Return [x, y] of the center of cell containing provided text 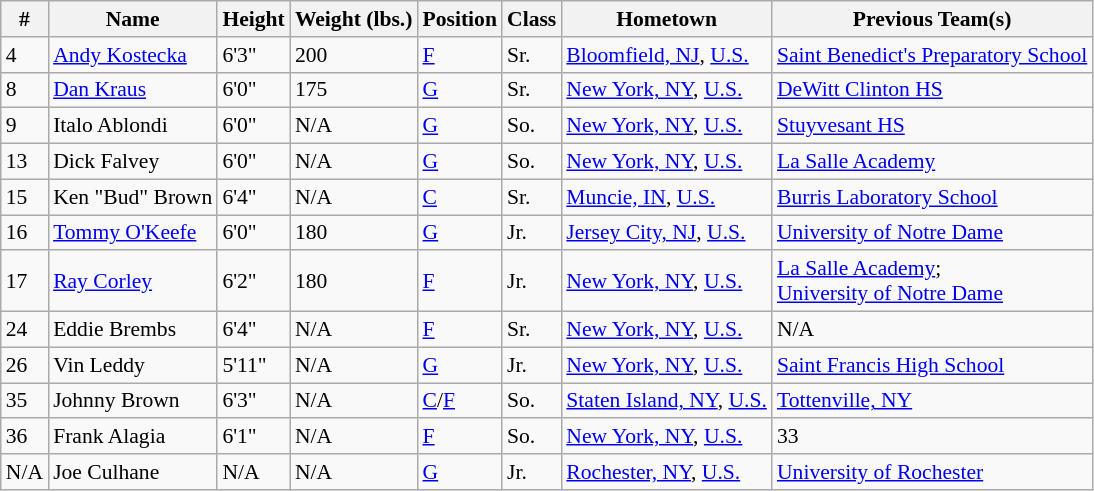
17 [24, 282]
13 [24, 162]
Dick Falvey [132, 162]
200 [354, 55]
36 [24, 437]
6'1" [253, 437]
C/F [459, 401]
Dan Kraus [132, 90]
9 [24, 126]
Muncie, IN, U.S. [666, 197]
Frank Alagia [132, 437]
DeWitt Clinton HS [932, 90]
15 [24, 197]
Staten Island, NY, U.S. [666, 401]
Rochester, NY, U.S. [666, 472]
Name [132, 19]
4 [24, 55]
University of Rochester [932, 472]
Joe Culhane [132, 472]
Ken "Bud" Brown [132, 197]
Ray Corley [132, 282]
175 [354, 90]
Previous Team(s) [932, 19]
16 [24, 233]
6'2" [253, 282]
Tommy O'Keefe [132, 233]
Bloomfield, NJ, U.S. [666, 55]
Italo Ablondi [132, 126]
Burris Laboratory School [932, 197]
Eddie Brembs [132, 330]
Saint Francis High School [932, 365]
Class [532, 19]
24 [24, 330]
Tottenville, NY [932, 401]
5'11" [253, 365]
Weight (lbs.) [354, 19]
La Salle Academy [932, 162]
8 [24, 90]
Position [459, 19]
Saint Benedict's Preparatory School [932, 55]
26 [24, 365]
Johnny Brown [132, 401]
35 [24, 401]
Jersey City, NJ, U.S. [666, 233]
University of Notre Dame [932, 233]
La Salle Academy;University of Notre Dame [932, 282]
Stuyvesant HS [932, 126]
# [24, 19]
33 [932, 437]
Hometown [666, 19]
C [459, 197]
Height [253, 19]
Andy Kostecka [132, 55]
Vin Leddy [132, 365]
